Detect which cell encompasses the target text, then output its [x, y] center coordinate. 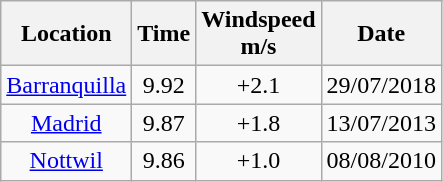
Windspeedm/s [258, 34]
+1.8 [258, 123]
08/08/2010 [381, 161]
Barranquilla [66, 85]
Date [381, 34]
13/07/2013 [381, 123]
9.92 [164, 85]
Madrid [66, 123]
9.87 [164, 123]
Time [164, 34]
9.86 [164, 161]
Nottwil [66, 161]
+2.1 [258, 85]
+1.0 [258, 161]
29/07/2018 [381, 85]
Location [66, 34]
